Provide the (X, Y) coordinate of the cell's center where the given text is located.  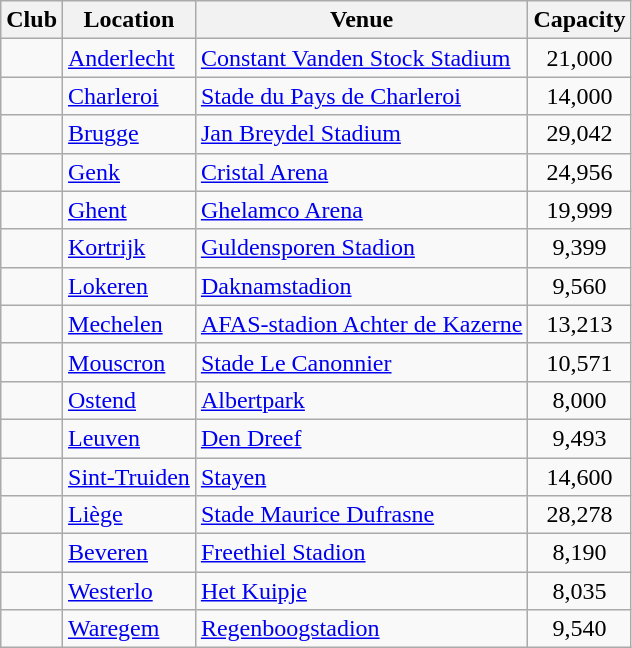
Club (32, 20)
Daknamstadion (362, 286)
Capacity (580, 20)
Cristal Arena (362, 172)
8,190 (580, 553)
Kortrijk (130, 248)
Waregem (130, 629)
Ghent (130, 210)
24,956 (580, 172)
28,278 (580, 515)
Leuven (130, 438)
Mouscron (130, 362)
13,213 (580, 324)
14,600 (580, 477)
Albertpark (362, 400)
Stade du Pays de Charleroi (362, 96)
Westerlo (130, 591)
8,035 (580, 591)
Het Kuipje (362, 591)
Venue (362, 20)
Ghelamco Arena (362, 210)
10,571 (580, 362)
14,000 (580, 96)
Sint-Truiden (130, 477)
9,560 (580, 286)
Ostend (130, 400)
Beveren (130, 553)
9,493 (580, 438)
8,000 (580, 400)
Location (130, 20)
19,999 (580, 210)
Stayen (362, 477)
Lokeren (130, 286)
Den Dreef (362, 438)
Constant Vanden Stock Stadium (362, 58)
Regenboogstadion (362, 629)
Stade Maurice Dufrasne (362, 515)
21,000 (580, 58)
Stade Le Canonnier (362, 362)
29,042 (580, 134)
Anderlecht (130, 58)
9,399 (580, 248)
Guldensporen Stadion (362, 248)
Brugge (130, 134)
9,540 (580, 629)
Liège (130, 515)
Mechelen (130, 324)
Jan Breydel Stadium (362, 134)
Freethiel Stadion (362, 553)
Genk (130, 172)
Charleroi (130, 96)
AFAS-stadion Achter de Kazerne (362, 324)
